Return the [X, Y] coordinate for the center point of the cell that contains the specified text.  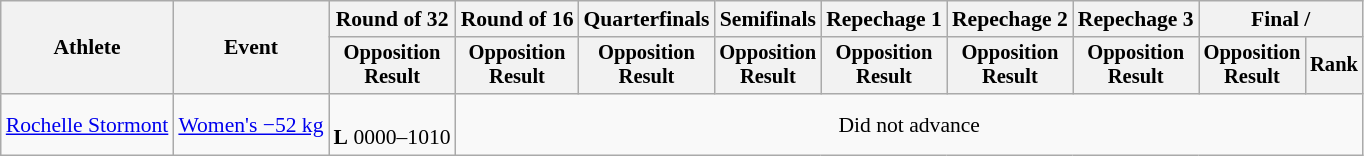
Repechage 2 [1010, 19]
Quarterfinals [646, 19]
Rochelle Stormont [88, 124]
L 0000–1010 [392, 124]
Repechage 1 [884, 19]
Event [250, 48]
Athlete [88, 48]
Round of 16 [518, 19]
Round of 32 [392, 19]
Repechage 3 [1136, 19]
Rank [1334, 66]
Semifinals [768, 19]
Did not advance [910, 124]
Women's −52 kg [250, 124]
Final / [1281, 19]
